Detect which cell encompasses the target text, then output its (X, Y) center coordinate. 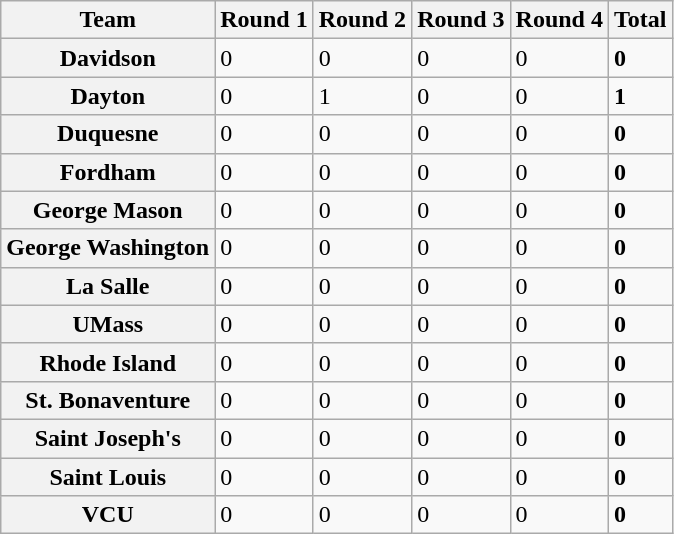
Round 1 (264, 20)
Team (108, 20)
Round 2 (362, 20)
Round 3 (461, 20)
Total (640, 20)
Davidson (108, 58)
St. Bonaventure (108, 400)
George Mason (108, 210)
La Salle (108, 286)
Saint Joseph's (108, 438)
Fordham (108, 172)
Dayton (108, 96)
Duquesne (108, 134)
Round 4 (559, 20)
George Washington (108, 248)
UMass (108, 324)
Rhode Island (108, 362)
Saint Louis (108, 477)
VCU (108, 515)
